Determine the (x, y) coordinate at the center of the cell enclosing the given text.  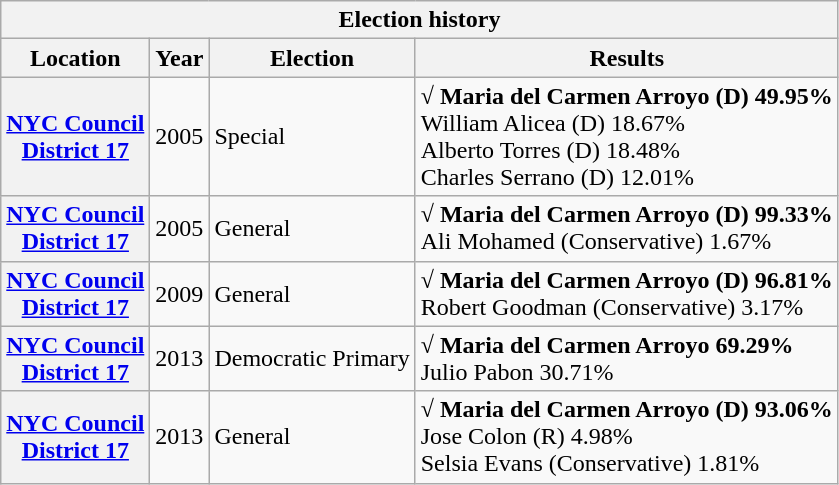
Results (626, 58)
Election history (420, 20)
Location (76, 58)
√ Maria del Carmen Arroyo (D) 49.95%William Alicea (D) 18.67%Alberto Torres (D) 18.48%Charles Serrano (D) 12.01% (626, 136)
√ Maria del Carmen Arroyo (D) 93.06%Jose Colon (R) 4.98%Selsia Evans (Conservative) 1.81% (626, 437)
2009 (180, 294)
Election (312, 58)
√ Maria del Carmen Arroyo (D) 99.33%Ali Mohamed (Conservative) 1.67% (626, 228)
Year (180, 58)
√ Maria del Carmen Arroyo 69.29%Julio Pabon 30.71% (626, 358)
√ Maria del Carmen Arroyo (D) 96.81%Robert Goodman (Conservative) 3.17% (626, 294)
Special (312, 136)
Democratic Primary (312, 358)
